Search for the cell housing the specified text and yield its [x, y] center coordinate. 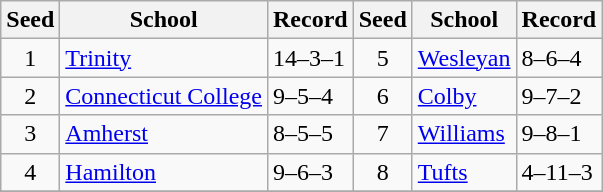
Trinity [164, 58]
Connecticut College [164, 96]
8–5–5 [310, 134]
Amherst [164, 134]
14–3–1 [310, 58]
3 [30, 134]
Colby [464, 96]
6 [382, 96]
Tufts [464, 172]
1 [30, 58]
9–7–2 [559, 96]
Wesleyan [464, 58]
4–11–3 [559, 172]
9–5–4 [310, 96]
5 [382, 58]
2 [30, 96]
4 [30, 172]
Williams [464, 134]
7 [382, 134]
9–8–1 [559, 134]
9–6–3 [310, 172]
8–6–4 [559, 58]
Hamilton [164, 172]
8 [382, 172]
